Locate the cell with the specified text and output its (x, y) center coordinate. 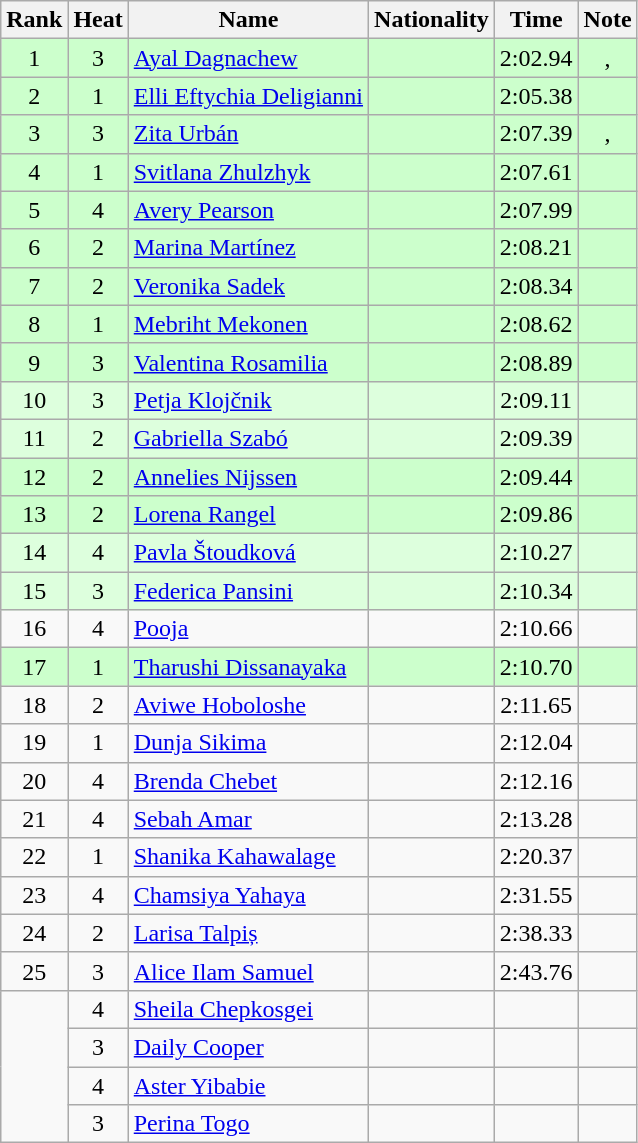
Sebah Amar (248, 819)
Annelies Nijssen (248, 477)
2:20.37 (536, 857)
Avery Pearson (248, 210)
17 (34, 667)
2:13.28 (536, 819)
22 (34, 857)
9 (34, 362)
2:08.89 (536, 362)
11 (34, 438)
8 (34, 324)
Tharushi Dissanayaka (248, 667)
2:08.21 (536, 248)
15 (34, 591)
5 (34, 210)
7 (34, 286)
21 (34, 819)
Rank (34, 20)
Svitlana Zhulzhyk (248, 172)
2:43.76 (536, 971)
Perina Togo (248, 1124)
Elli Eftychia Deligianni (248, 96)
25 (34, 971)
2:09.39 (536, 438)
Marina Martínez (248, 248)
2:08.34 (536, 286)
2:10.70 (536, 667)
20 (34, 781)
Dunja Sikima (248, 743)
2:08.62 (536, 324)
Aster Yibabie (248, 1085)
6 (34, 248)
Mebriht Mekonen (248, 324)
2:02.94 (536, 58)
Sheila Chepkosgei (248, 1009)
24 (34, 933)
Nationality (432, 20)
Gabriella Szabó (248, 438)
Name (248, 20)
23 (34, 895)
2:10.66 (536, 629)
14 (34, 553)
Heat (98, 20)
12 (34, 477)
13 (34, 515)
Petja Klojčnik (248, 400)
Lorena Rangel (248, 515)
Brenda Chebet (248, 781)
Ayal Dagnachew (248, 58)
Pavla Štoudková (248, 553)
2:09.44 (536, 477)
2:31.55 (536, 895)
2:09.11 (536, 400)
Daily Cooper (248, 1047)
10 (34, 400)
Veronika Sadek (248, 286)
Zita Urbán (248, 134)
Alice Ilam Samuel (248, 971)
Aviwe Hoboloshe (248, 705)
2:38.33 (536, 933)
16 (34, 629)
Larisa Talpiș (248, 933)
Federica Pansini (248, 591)
Time (536, 20)
2:09.86 (536, 515)
2:07.99 (536, 210)
Shanika Kahawalage (248, 857)
Valentina Rosamilia (248, 362)
2:11.65 (536, 705)
2:07.39 (536, 134)
2:10.34 (536, 591)
Note (608, 20)
2:10.27 (536, 553)
Chamsiya Yahaya (248, 895)
2:07.61 (536, 172)
2:05.38 (536, 96)
18 (34, 705)
Pooja (248, 629)
2:12.16 (536, 781)
2:12.04 (536, 743)
19 (34, 743)
